Scan for the cell matching the given text and deliver its (X, Y) coordinate at center. 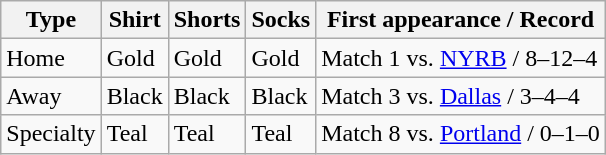
Match 1 vs. NYRB / 8–12–4 (461, 58)
First appearance / Record (461, 20)
Socks (281, 20)
Shirt (134, 20)
Type (51, 20)
Match 3 vs. Dallas / 3–4–4 (461, 96)
Home (51, 58)
Away (51, 96)
Match 8 vs. Portland / 0–1–0 (461, 134)
Shorts (207, 20)
Specialty (51, 134)
